Scan for the cell matching the given text and deliver its (X, Y) coordinate at center. 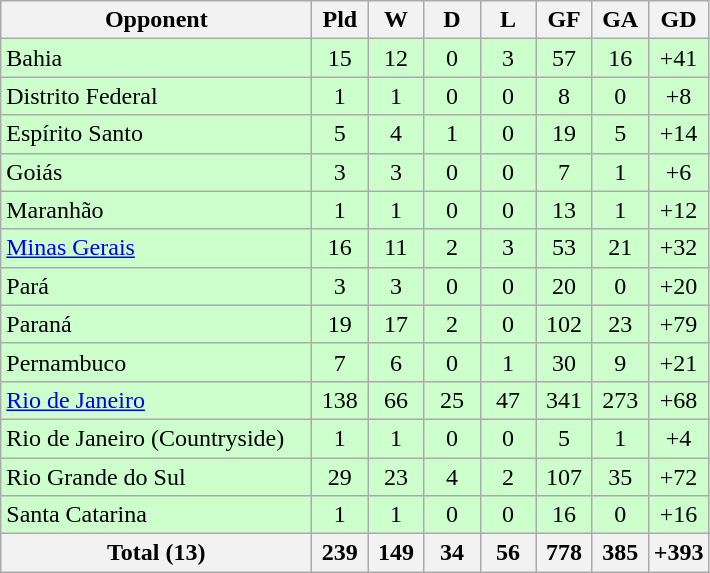
239 (340, 553)
Maranhão (156, 210)
+16 (678, 515)
Total (13) (156, 553)
25 (452, 400)
13 (564, 210)
29 (340, 477)
+68 (678, 400)
+79 (678, 324)
GD (678, 20)
Rio de Janeiro (Countryside) (156, 438)
53 (564, 248)
56 (508, 553)
W (396, 20)
34 (452, 553)
107 (564, 477)
Minas Gerais (156, 248)
30 (564, 362)
GF (564, 20)
Santa Catarina (156, 515)
+12 (678, 210)
9 (620, 362)
+6 (678, 172)
+4 (678, 438)
149 (396, 553)
+41 (678, 58)
Rio de Janeiro (156, 400)
47 (508, 400)
Pernambuco (156, 362)
Pará (156, 286)
778 (564, 553)
+20 (678, 286)
Distrito Federal (156, 96)
57 (564, 58)
Pld (340, 20)
6 (396, 362)
138 (340, 400)
Espírito Santo (156, 134)
+32 (678, 248)
L (508, 20)
15 (340, 58)
8 (564, 96)
+393 (678, 553)
+14 (678, 134)
Paraná (156, 324)
17 (396, 324)
35 (620, 477)
Rio Grande do Sul (156, 477)
21 (620, 248)
D (452, 20)
12 (396, 58)
Bahia (156, 58)
66 (396, 400)
273 (620, 400)
102 (564, 324)
Goiás (156, 172)
385 (620, 553)
11 (396, 248)
+72 (678, 477)
341 (564, 400)
GA (620, 20)
+8 (678, 96)
+21 (678, 362)
Opponent (156, 20)
20 (564, 286)
